Detect which cell encompasses the target text, then output its [x, y] center coordinate. 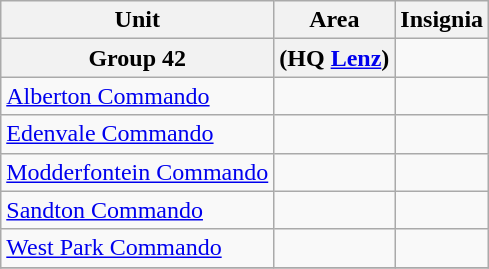
Insignia [442, 20]
Edenvale Commando [138, 134]
Unit [138, 20]
Alberton Commando [138, 96]
Group 42 [138, 58]
Modderfontein Commando [138, 172]
Sandton Commando [138, 210]
(HQ Lenz) [334, 58]
Area [334, 20]
West Park Commando [138, 248]
